Search for the cell housing the specified text and yield its [X, Y] center coordinate. 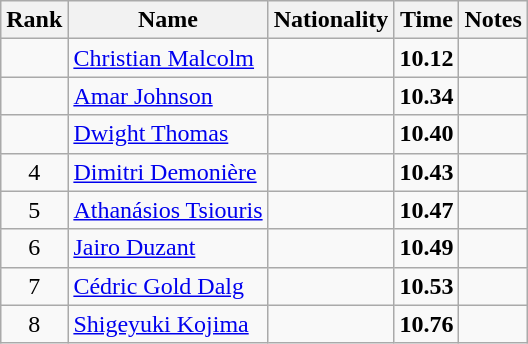
5 [34, 210]
10.43 [426, 172]
Notes [493, 20]
Time [426, 20]
Amar Johnson [168, 96]
10.49 [426, 248]
10.76 [426, 324]
10.40 [426, 134]
Nationality [331, 20]
Rank [34, 20]
Jairo Duzant [168, 248]
10.53 [426, 286]
10.47 [426, 210]
Dwight Thomas [168, 134]
Christian Malcolm [168, 58]
Dimitri Demonière [168, 172]
4 [34, 172]
6 [34, 248]
8 [34, 324]
Shigeyuki Kojima [168, 324]
10.34 [426, 96]
7 [34, 286]
Athanásios Tsiouris [168, 210]
Name [168, 20]
10.12 [426, 58]
Cédric Gold Dalg [168, 286]
